Output the (X, Y) coordinate of the center of the cell containing the given text.  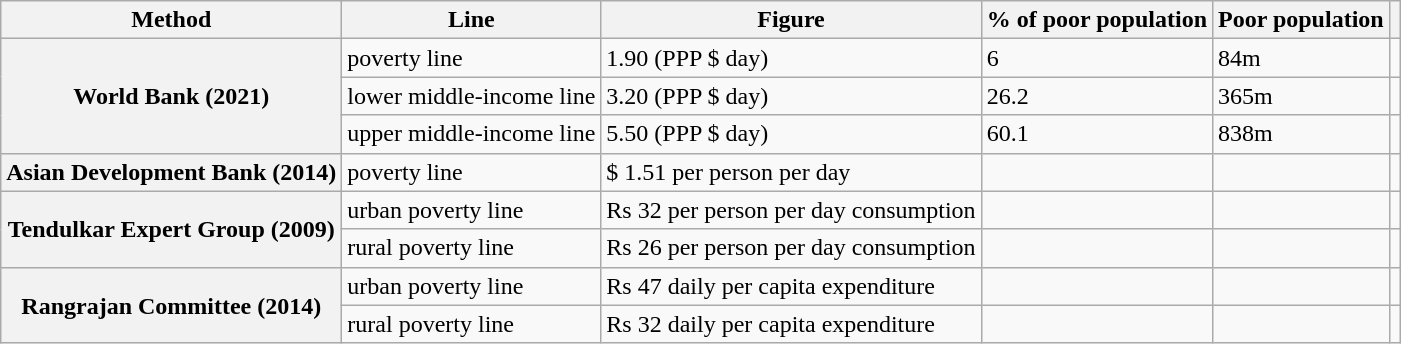
6 (1096, 58)
Rs 47 daily per capita expenditure (791, 286)
upper middle-income line (472, 134)
5.50 (PPP $ day) (791, 134)
Rs 26 per person per day consumption (791, 248)
Rs 32 per person per day consumption (791, 210)
lower middle-income line (472, 96)
Method (172, 20)
Rangrajan Committee (2014) (172, 305)
60.1 (1096, 134)
Rs 32 daily per capita expenditure (791, 324)
1.90 (PPP $ day) (791, 58)
365m (1302, 96)
Figure (791, 20)
84m (1302, 58)
$ 1.51 per person per day (791, 172)
Poor population (1302, 20)
3.20 (PPP $ day) (791, 96)
Line (472, 20)
% of poor population (1096, 20)
Tendulkar Expert Group (2009) (172, 229)
26.2 (1096, 96)
Asian Development Bank (2014) (172, 172)
World Bank (2021) (172, 96)
838m (1302, 134)
